For the text-containing cell, return its midpoint in (X, Y) coordinate format. 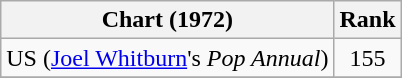
Chart (1972) (168, 20)
US (Joel Whitburn's Pop Annual) (168, 58)
155 (368, 58)
Rank (368, 20)
